From the cell containing the given text, extract its center point as (x, y) coordinate. 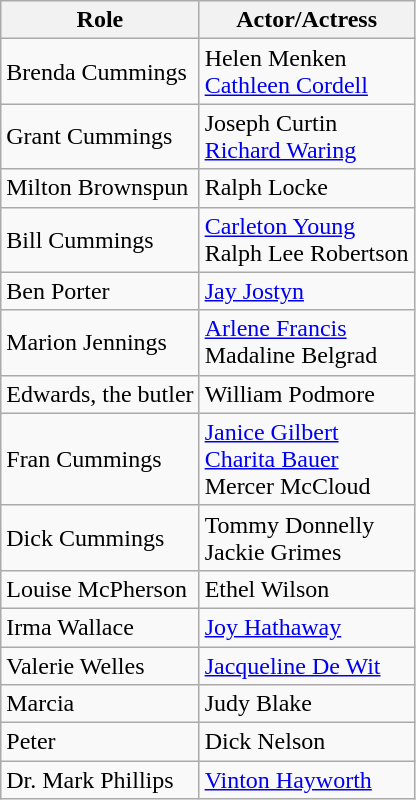
Marcia (100, 704)
Ethel Wilson (306, 589)
Milton Brownspun (100, 188)
Fran Cummings (100, 459)
William Podmore (306, 394)
Dr. Mark Phillips (100, 780)
Joy Hathaway (306, 627)
Peter (100, 742)
Valerie Welles (100, 665)
Irma Wallace (100, 627)
Janice GilbertCharita BauerMercer McCloud (306, 459)
Marion Jennings (100, 342)
Ralph Locke (306, 188)
Judy Blake (306, 704)
Dick Cummings (100, 538)
Bill Cummings (100, 240)
Joseph CurtinRichard Waring (306, 136)
Vinton Hayworth (306, 780)
Brenda Cummings (100, 72)
Grant Cummings (100, 136)
Jacqueline De Wit (306, 665)
Louise McPherson (100, 589)
Edwards, the butler (100, 394)
Role (100, 20)
Ben Porter (100, 291)
Jay Jostyn (306, 291)
Actor/Actress (306, 20)
Dick Nelson (306, 742)
Carleton YoungRalph Lee Robertson (306, 240)
Helen MenkenCathleen Cordell (306, 72)
Tommy DonnellyJackie Grimes (306, 538)
Arlene FrancisMadaline Belgrad (306, 342)
